For the text-containing cell, return its midpoint in (x, y) coordinate format. 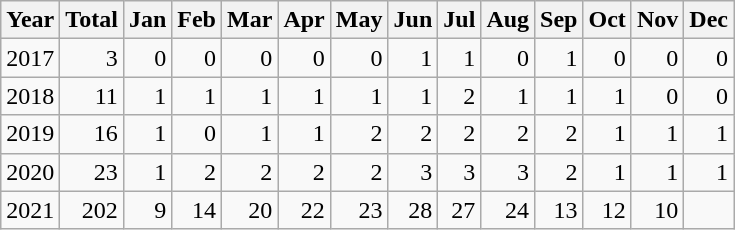
Nov (657, 20)
11 (92, 96)
13 (559, 210)
Jul (460, 20)
May (359, 20)
16 (92, 134)
2020 (30, 172)
Aug (508, 20)
Oct (607, 20)
Total (92, 20)
28 (413, 210)
2019 (30, 134)
Dec (709, 20)
12 (607, 210)
2021 (30, 210)
Apr (304, 20)
10 (657, 210)
20 (250, 210)
14 (197, 210)
Year (30, 20)
24 (508, 210)
Mar (250, 20)
22 (304, 210)
Jan (147, 20)
Sep (559, 20)
2017 (30, 58)
27 (460, 210)
202 (92, 210)
Feb (197, 20)
2018 (30, 96)
9 (147, 210)
Jun (413, 20)
